Output the (x, y) coordinate of the center of the cell containing the given text.  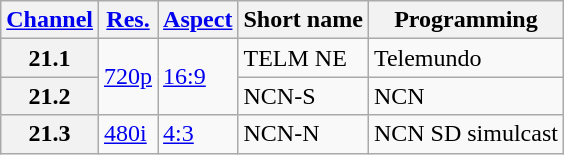
21.3 (50, 134)
Aspect (198, 20)
480i (128, 134)
NCN-S (303, 96)
Short name (303, 20)
720p (128, 77)
Programming (466, 20)
NCN-N (303, 134)
21.2 (50, 96)
21.1 (50, 58)
NCN SD simulcast (466, 134)
4:3 (198, 134)
NCN (466, 96)
Telemundo (466, 58)
Res. (128, 20)
16:9 (198, 77)
TELM NE (303, 58)
Channel (50, 20)
